Identify which cell holds the provided text, then report its (X, Y) central coordinate. 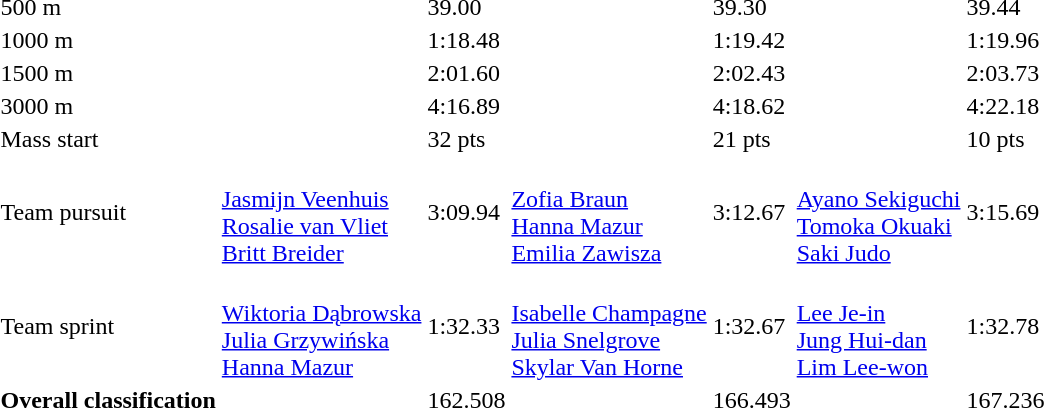
2:01.60 (466, 73)
1:19.42 (752, 40)
4:16.89 (466, 106)
1:18.48 (466, 40)
Zofia BraunHanna MazurEmilia Zawisza (609, 212)
1:32.67 (752, 326)
21 pts (752, 139)
3:12.67 (752, 212)
2:02.43 (752, 73)
Lee Je-inJung Hui-danLim Lee-won (878, 326)
Isabelle ChampagneJulia SnelgroveSkylar Van Horne (609, 326)
Jasmijn VeenhuisRosalie van VlietBritt Breider (322, 212)
Ayano SekiguchiTomoka OkuakiSaki Judo (878, 212)
4:18.62 (752, 106)
1:32.33 (466, 326)
3:09.94 (466, 212)
32 pts (466, 139)
Wiktoria DąbrowskaJulia GrzywińskaHanna Mazur (322, 326)
